Provide the [x, y] coordinate of the cell's center where the given text is located.  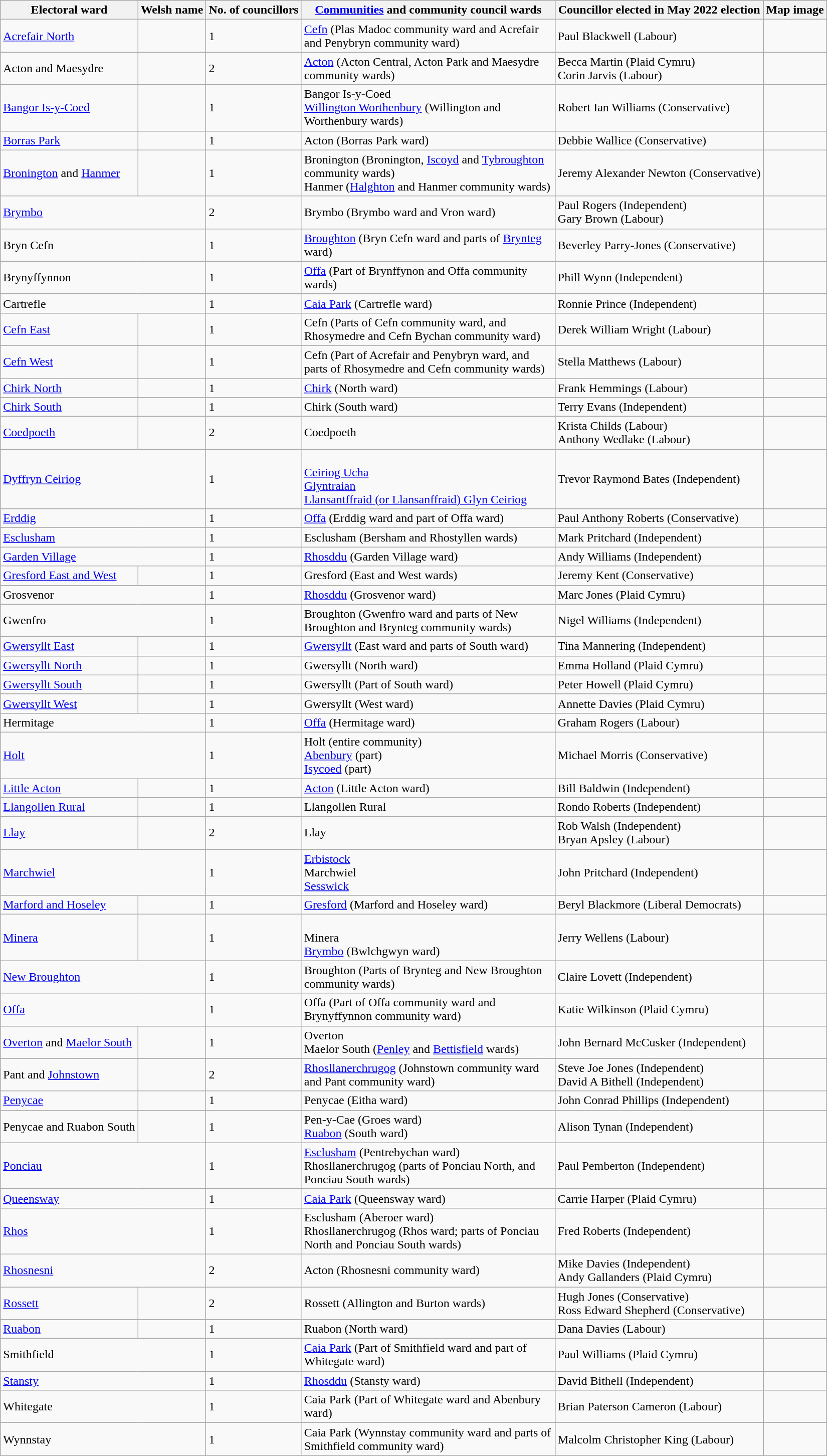
Bronington (Bronington, Iscoyd and Tybroughton community wards)Hanmer (Halghton and Hanmer community wards) [428, 173]
Paul Pemberton (Independent) [659, 1166]
Esclusham (Pentrebychan ward)Rhosllanerchrugog (parts of Ponciau North, and Ponciau South wards) [428, 1166]
Gresford (East and West wards) [428, 576]
Gwersyllt South [69, 684]
Offa (Hermitage ward) [428, 722]
Gwersyllt East [69, 646]
Gwersyllt North [69, 665]
Borras Park [69, 140]
Andy Williams (Independent) [659, 557]
Cefn (Parts of Cefn community ward, and Rhosymedre and Cefn Bychan community ward) [428, 329]
David Bithell (Independent) [659, 1381]
Hugh Jones (Conservative)Ross Edward Shepherd (Conservative) [659, 1303]
Debbie Wallice (Conservative) [659, 140]
OvertonMaelor South (Penley and Bettisfield wards) [428, 1042]
Carrie Harper (Plaid Cymru) [659, 1198]
Gwersyllt (West ward) [428, 703]
Jeremy Kent (Conservative) [659, 576]
Rhosddu (Grosvenor ward) [428, 595]
Rhosllanerchrugog (Johnstown community ward and Pant community ward) [428, 1075]
Holt [103, 755]
Bill Baldwin (Independent) [659, 788]
Councillor elected in May 2022 election [659, 10]
Offa (Erddig ward and part of Offa ward) [428, 518]
Queensway [103, 1198]
Krista Childs (Labour)Anthony Wedlake (Labour) [659, 433]
Broughton (Bryn Cefn ward and parts of Brynteg ward) [428, 245]
Tina Mannering (Independent) [659, 646]
Paul Rogers (Independent)Gary Brown (Labour) [659, 213]
Erddig [103, 518]
Frank Hemmings (Labour) [659, 388]
New Broughton [103, 977]
Beryl Blackmore (Liberal Democrats) [659, 905]
Peter Howell (Plaid Cymru) [659, 684]
Brian Paterson Cameron (Labour) [659, 1407]
Jerry Wellens (Labour) [659, 938]
Hermitage [103, 722]
Grosvenor [103, 595]
Ruabon (North ward) [428, 1329]
Broughton (Gwenfro ward and parts of New Broughton and Brynteg community wards) [428, 621]
Caia Park (Cartrefle ward) [428, 303]
Penycae and Ruabon South [69, 1126]
Caia Park (Queensway ward) [428, 1198]
Ronnie Prince (Independent) [659, 303]
Chirk North [69, 388]
Ponciau [103, 1166]
John Bernard McCusker (Independent) [659, 1042]
Gwersyllt (Part of South ward) [428, 684]
Malcolm Christopher King (Labour) [659, 1439]
Emma Holland (Plaid Cymru) [659, 665]
Chirk South [69, 407]
Stansty [103, 1381]
Marford and Hoseley [69, 905]
John Pritchard (Independent) [659, 872]
Dana Davies (Labour) [659, 1329]
Derek William Wright (Labour) [659, 329]
Penycae [69, 1101]
Acton (Borras Park ward) [428, 140]
Gwersyllt West [69, 703]
Katie Wilkinson (Plaid Cymru) [659, 1010]
Acton and Maesydre [69, 68]
Welsh name [172, 10]
Offa (Part of Offa community ward and Brynyffynnon community ward) [428, 1010]
Graham Rogers (Labour) [659, 722]
Gwersyllt (East ward and parts of South ward) [428, 646]
Cefn West [69, 362]
Ceiriog UchaGlyntraianLlansantffraid (or Llansanffraid) Glyn Ceiriog [428, 479]
Cefn (Part of Acrefair and Penybryn ward, and parts of Rhosymedre and Cefn community wards) [428, 362]
Mike Davies (Independent)Andy Gallanders (Plaid Cymru) [659, 1270]
Paul Blackwell (Labour) [659, 36]
Jeremy Alexander Newton (Conservative) [659, 173]
Rhosddu (Garden Village ward) [428, 557]
Garden Village [103, 557]
Fred Roberts (Independent) [659, 1231]
Claire Lovett (Independent) [659, 977]
Annette Davies (Plaid Cymru) [659, 703]
Beverley Parry-Jones (Conservative) [659, 245]
Bryn Cefn [103, 245]
Rondo Roberts (Independent) [659, 807]
Wynnstay [103, 1439]
Dyffryn Ceiriog [103, 479]
Michael Morris (Conservative) [659, 755]
Acrefair North [69, 36]
No. of councillors [254, 10]
Chirk (South ward) [428, 407]
Cartrefle [103, 303]
Holt (entire community)Abenbury (part)Isycoed (part) [428, 755]
Esclusham [103, 537]
Whitegate [103, 1407]
Bangor Is-y-CoedWillington Worthenbury (Willington and Worthenbury wards) [428, 108]
Pen-y-Cae (Groes ward)Ruabon (South ward) [428, 1126]
Caia Park (Part of Smithfield ward and part of Whitegate ward) [428, 1355]
Gwenfro [103, 621]
Phill Wynn (Independent) [659, 278]
Nigel Williams (Independent) [659, 621]
Marchwiel [103, 872]
Caia Park (Wynnstay community ward and parts of Smithfield community ward) [428, 1439]
Alison Tynan (Independent) [659, 1126]
Rhos [103, 1231]
Bangor Is-y-Coed [69, 108]
Acton (Acton Central, Acton Park and Maesydre community wards) [428, 68]
Marc Jones (Plaid Cymru) [659, 595]
Little Acton [69, 788]
Pant and Johnstown [69, 1075]
Minera [69, 938]
Robert Ian Williams (Conservative) [659, 108]
Bronington and Hanmer [69, 173]
Rob Walsh (Independent)Bryan Apsley (Labour) [659, 833]
Rossett [69, 1303]
Broughton (Parts of Brynteg and New Broughton community wards) [428, 977]
Map image [795, 10]
Steve Joe Jones (Independent)David A Bithell (Independent) [659, 1075]
Penycae (Eitha ward) [428, 1101]
Paul Anthony Roberts (Conservative) [659, 518]
Cefn (Plas Madoc community ward and Acrefair and Penybryn community ward) [428, 36]
Acton (Little Acton ward) [428, 788]
Rossett (Allington and Burton wards) [428, 1303]
Ruabon [69, 1329]
Cefn East [69, 329]
Terry Evans (Independent) [659, 407]
Mark Pritchard (Independent) [659, 537]
Stella Matthews (Labour) [659, 362]
Gwersyllt (North ward) [428, 665]
Brymbo (Brymbo ward and Vron ward) [428, 213]
Esclusham (Bersham and Rhostyllen wards) [428, 537]
Communities and community council wards [428, 10]
Rhosddu (Stansty ward) [428, 1381]
Acton (Rhosnesni community ward) [428, 1270]
Overton and Maelor South [69, 1042]
ErbistockMarchwielSesswick [428, 872]
Becca Martin (Plaid Cymru)Corin Jarvis (Labour) [659, 68]
MineraBrymbo (Bwlchgwyn ward) [428, 938]
Offa [103, 1010]
Trevor Raymond Bates (Independent) [659, 479]
Gresford East and West [69, 576]
Brynyffynnon [103, 278]
Electoral ward [69, 10]
Rhosnesni [103, 1270]
Esclusham (Aberoer ward)Rhosllanerchrugog (Rhos ward; parts of Ponciau North and Ponciau South wards) [428, 1231]
John Conrad Phillips (Independent) [659, 1101]
Caia Park (Part of Whitegate ward and Abenbury ward) [428, 1407]
Smithfield [103, 1355]
Gresford (Marford and Hoseley ward) [428, 905]
Paul Williams (Plaid Cymru) [659, 1355]
Brymbo [103, 213]
Offa (Part of Brynffynon and Offa community wards) [428, 278]
Chirk (North ward) [428, 388]
